Output the (X, Y) coordinate of the center of the cell containing the given text.  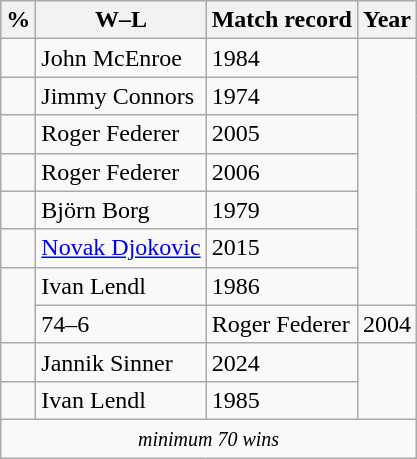
1979 (282, 210)
2006 (282, 172)
Jimmy Connors (121, 96)
1974 (282, 96)
% (18, 20)
Björn Borg (121, 210)
John McEnroe (121, 58)
74–6 (121, 324)
1986 (282, 286)
2015 (282, 248)
minimum 70 wins (209, 438)
1985 (282, 400)
Jannik Sinner (121, 362)
2004 (386, 324)
1984 (282, 58)
Novak Djokovic (121, 248)
Year (386, 20)
W–L (121, 20)
Match record (282, 20)
2005 (282, 134)
2024 (282, 362)
